Identify which cell holds the provided text, then report its (X, Y) central coordinate. 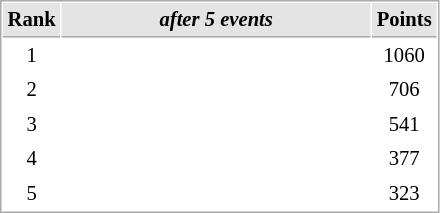
1060 (404, 56)
541 (404, 124)
3 (32, 124)
Rank (32, 20)
4 (32, 158)
323 (404, 194)
Points (404, 20)
377 (404, 158)
2 (32, 90)
after 5 events (216, 20)
5 (32, 194)
1 (32, 56)
706 (404, 90)
